For the text-containing cell, return its midpoint in (x, y) coordinate format. 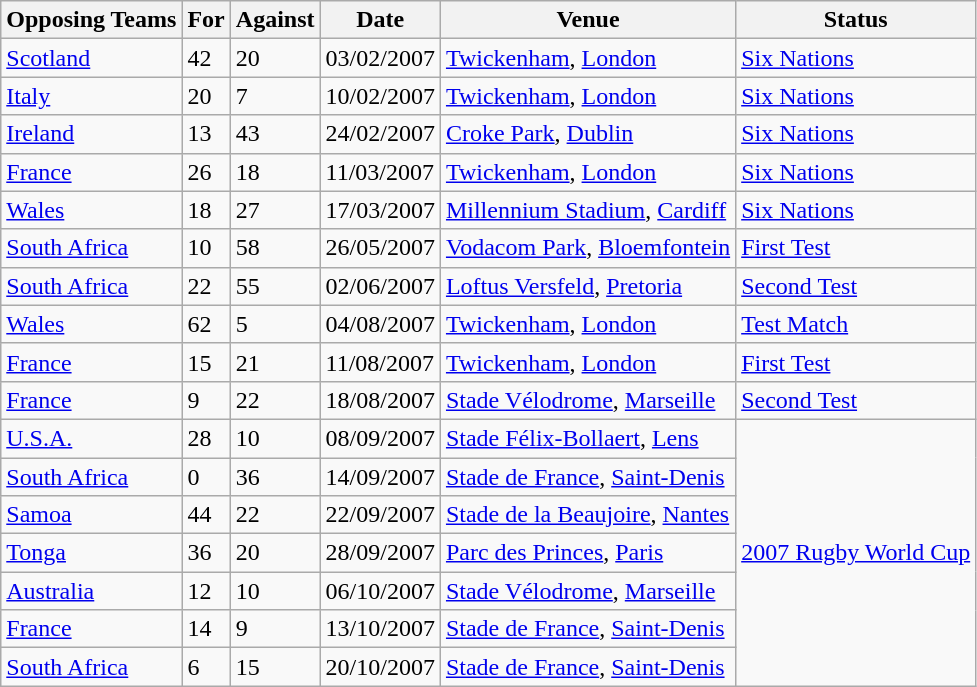
7 (275, 96)
For (206, 20)
Stade de la Beaujoire, Nantes (588, 515)
27 (275, 210)
U.S.A. (92, 438)
0 (206, 477)
Croke Park, Dublin (588, 134)
26 (206, 172)
Opposing Teams (92, 20)
62 (206, 324)
11/03/2007 (380, 172)
Millennium Stadium, Cardiff (588, 210)
44 (206, 515)
55 (275, 286)
Vodacom Park, Bloemfontein (588, 248)
Test Match (856, 324)
Ireland (92, 134)
14 (206, 629)
Against (275, 20)
14/09/2007 (380, 477)
58 (275, 248)
Stade Félix-Bollaert, Lens (588, 438)
2007 Rugby World Cup (856, 552)
12 (206, 591)
22/09/2007 (380, 515)
06/10/2007 (380, 591)
5 (275, 324)
6 (206, 667)
Tonga (92, 553)
13 (206, 134)
42 (206, 58)
Status (856, 20)
08/09/2007 (380, 438)
Italy (92, 96)
24/02/2007 (380, 134)
11/08/2007 (380, 362)
Australia (92, 591)
18/08/2007 (380, 400)
21 (275, 362)
Parc des Princes, Paris (588, 553)
10/02/2007 (380, 96)
Venue (588, 20)
03/02/2007 (380, 58)
26/05/2007 (380, 248)
Date (380, 20)
43 (275, 134)
20/10/2007 (380, 667)
Samoa (92, 515)
17/03/2007 (380, 210)
13/10/2007 (380, 629)
04/08/2007 (380, 324)
28/09/2007 (380, 553)
Loftus Versfeld, Pretoria (588, 286)
Scotland (92, 58)
28 (206, 438)
02/06/2007 (380, 286)
